Determine the (x, y) coordinate at the center of the cell enclosing the given text.  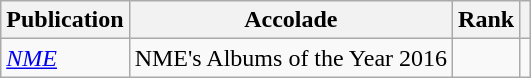
Rank (486, 20)
NME (65, 58)
NME's Albums of the Year 2016 (290, 58)
Publication (65, 20)
Accolade (290, 20)
